Return the [x, y] coordinate for the center point of the cell that contains the specified text.  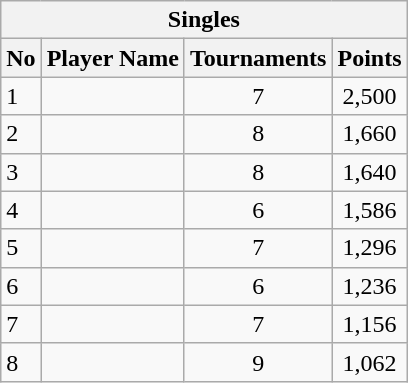
1 [21, 96]
1,296 [370, 248]
Player Name [112, 58]
1,062 [370, 362]
2 [21, 134]
4 [21, 210]
Points [370, 58]
1,640 [370, 172]
9 [258, 362]
Singles [204, 20]
Tournaments [258, 58]
No [21, 58]
1,236 [370, 286]
1,156 [370, 324]
1,586 [370, 210]
5 [21, 248]
1,660 [370, 134]
2,500 [370, 96]
3 [21, 172]
